Scan for the cell matching the given text and deliver its [x, y] coordinate at center. 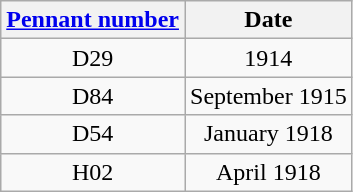
January 1918 [268, 134]
September 1915 [268, 96]
H02 [93, 172]
1914 [268, 58]
D84 [93, 96]
April 1918 [268, 172]
D29 [93, 58]
Date [268, 20]
Pennant number [93, 20]
D54 [93, 134]
